Determine the (X, Y) coordinate at the center of the cell enclosing the given text.  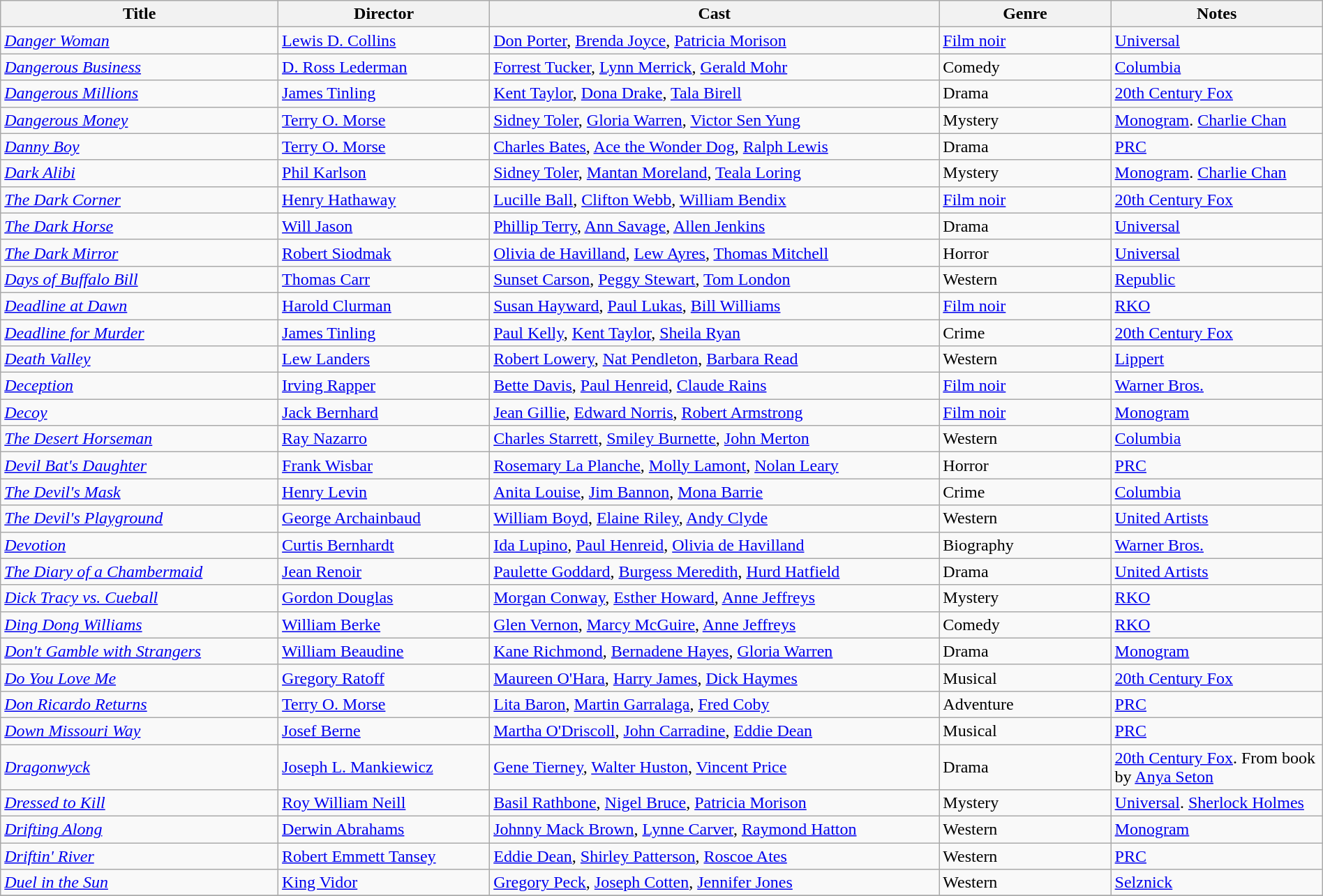
Jean Renoir (384, 572)
Deadline at Dawn (140, 306)
Morgan Conway, Esther Howard, Anne Jeffreys (715, 598)
Death Valley (140, 359)
Sidney Toler, Mantan Moreland, Teala Loring (715, 173)
Robert Lowery, Nat Pendleton, Barbara Read (715, 359)
Driftin' River (140, 856)
Bette Davis, Paul Henreid, Claude Rains (715, 386)
Dangerous Money (140, 120)
Deception (140, 386)
Notes (1217, 14)
Forrest Tucker, Lynn Merrick, Gerald Mohr (715, 67)
Cast (715, 14)
Sunset Carson, Peggy Stewart, Tom London (715, 279)
Phillip Terry, Ann Savage, Allen Jenkins (715, 226)
Lucille Ball, Clifton Webb, William Bendix (715, 200)
Selznick (1217, 883)
Rosemary La Planche, Molly Lamont, Nolan Leary (715, 465)
Don't Gamble with Strangers (140, 651)
The Dark Mirror (140, 253)
Henry Levin (384, 492)
Paulette Goddard, Burgess Meredith, Hurd Hatfield (715, 572)
The Dark Corner (140, 200)
Ding Dong Williams (140, 625)
King Vidor (384, 883)
Dressed to Kill (140, 803)
Dark Alibi (140, 173)
Kane Richmond, Bernadene Hayes, Gloria Warren (715, 651)
George Archainbaud (384, 518)
Decoy (140, 412)
Curtis Bernhardt (384, 545)
Anita Louise, Jim Bannon, Mona Barrie (715, 492)
The Desert Horseman (140, 439)
Jack Bernhard (384, 412)
Dick Tracy vs. Cueball (140, 598)
Jean Gillie, Edward Norris, Robert Armstrong (715, 412)
Sidney Toler, Gloria Warren, Victor Sen Yung (715, 120)
Glen Vernon, Marcy McGuire, Anne Jeffreys (715, 625)
Do You Love Me (140, 678)
Down Missouri Way (140, 731)
William Beaudine (384, 651)
Maureen O'Hara, Harry James, Dick Haymes (715, 678)
Gregory Peck, Joseph Cotten, Jennifer Jones (715, 883)
Days of Buffalo Bill (140, 279)
Danny Boy (140, 147)
Don Porter, Brenda Joyce, Patricia Morison (715, 40)
Robert Siodmak (384, 253)
Lewis D. Collins (384, 40)
Martha O'Driscoll, John Carradine, Eddie Dean (715, 731)
Ida Lupino, Paul Henreid, Olivia de Havilland (715, 545)
Paul Kelly, Kent Taylor, Sheila Ryan (715, 333)
The Devil's Playground (140, 518)
Olivia de Havilland, Lew Ayres, Thomas Mitchell (715, 253)
Lita Baron, Martin Garralaga, Fred Coby (715, 704)
Derwin Abrahams (384, 830)
Danger Woman (140, 40)
Johnny Mack Brown, Lynne Carver, Raymond Hatton (715, 830)
Deadline for Murder (140, 333)
Director (384, 14)
Eddie Dean, Shirley Patterson, Roscoe Ates (715, 856)
Dangerous Business (140, 67)
Don Ricardo Returns (140, 704)
Gregory Ratoff (384, 678)
Devotion (140, 545)
The Devil's Mask (140, 492)
Drifting Along (140, 830)
Irving Rapper (384, 386)
Genre (1025, 14)
Biography (1025, 545)
Lew Landers (384, 359)
Gene Tierney, Walter Huston, Vincent Price (715, 766)
Republic (1217, 279)
Dragonwyck (140, 766)
Will Jason (384, 226)
D. Ross Lederman (384, 67)
Lippert (1217, 359)
Dangerous Millions (140, 94)
Josef Berne (384, 731)
Phil Karlson (384, 173)
Universal. Sherlock Holmes (1217, 803)
Devil Bat's Daughter (140, 465)
Harold Clurman (384, 306)
William Boyd, Elaine Riley, Andy Clyde (715, 518)
William Berke (384, 625)
Roy William Neill (384, 803)
Henry Hathaway (384, 200)
20th Century Fox. From book by Anya Seton (1217, 766)
Ray Nazarro (384, 439)
Charles Bates, Ace the Wonder Dog, Ralph Lewis (715, 147)
Frank Wisbar (384, 465)
Gordon Douglas (384, 598)
Basil Rathbone, Nigel Bruce, Patricia Morison (715, 803)
Kent Taylor, Dona Drake, Tala Birell (715, 94)
The Diary of a Chambermaid (140, 572)
Title (140, 14)
Charles Starrett, Smiley Burnette, John Merton (715, 439)
Duel in the Sun (140, 883)
Adventure (1025, 704)
The Dark Horse (140, 226)
Robert Emmett Tansey (384, 856)
Joseph L. Mankiewicz (384, 766)
Thomas Carr (384, 279)
Susan Hayward, Paul Lukas, Bill Williams (715, 306)
